Extract the [x, y] coordinate from the center of the cell holding the provided text.  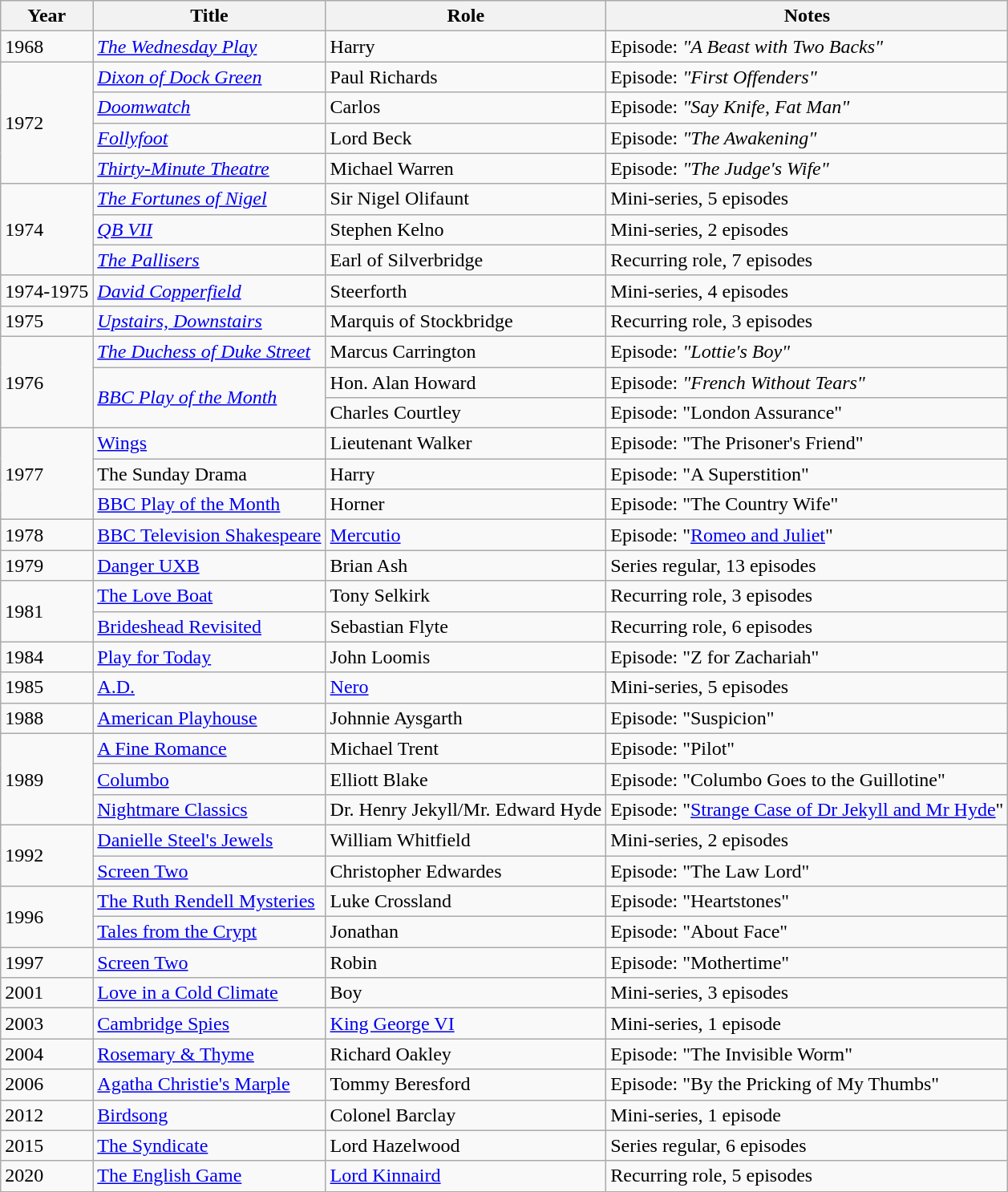
Columbo [209, 779]
1968 [47, 47]
Lord Beck [466, 138]
Sebastian Flyte [466, 626]
2003 [47, 1024]
Agatha Christie's Marple [209, 1085]
Episode: "Columbo Goes to the Guillotine" [807, 779]
The Pallisers [209, 260]
Stephen Kelno [466, 229]
Episode: "London Assurance" [807, 413]
Episode: "Strange Case of Dr Jekyll and Mr Hyde" [807, 809]
The Syndicate [209, 1145]
Episode: "Lottie's Boy" [807, 351]
1975 [47, 321]
Cambridge Spies [209, 1024]
1996 [47, 917]
King George VI [466, 1024]
Episode: "The Invisible Worm" [807, 1054]
Michael Warren [466, 168]
The Duchess of Duke Street [209, 351]
Recurring role, 5 episodes [807, 1176]
The Fortunes of Nigel [209, 199]
Rosemary & Thyme [209, 1054]
The Wednesday Play [209, 47]
Episode: "Heartstones" [807, 902]
Christopher Edwardes [466, 870]
American Playhouse [209, 718]
Jonathan [466, 932]
Wings [209, 444]
William Whitfield [466, 840]
Marcus Carrington [466, 351]
1989 [47, 779]
1981 [47, 611]
Tales from the Crypt [209, 932]
Series regular, 13 episodes [807, 566]
Episode: "The Law Lord" [807, 870]
Johnnie Aysgarth [466, 718]
1997 [47, 963]
Robin [466, 963]
Episode: "Suspicion" [807, 718]
Brian Ash [466, 566]
Doomwatch [209, 107]
A.D. [209, 687]
Dr. Henry Jekyll/Mr. Edward Hyde [466, 809]
A Fine Romance [209, 748]
David Copperfield [209, 290]
Episode: "A Superstition" [807, 474]
Sir Nigel Olifaunt [466, 199]
Episode: "The Prisoner's Friend" [807, 444]
1972 [47, 123]
QB VII [209, 229]
Danger UXB [209, 566]
Lord Kinnaird [466, 1176]
John Loomis [466, 657]
Charles Courtley [466, 413]
Tony Selkirk [466, 596]
Danielle Steel's Jewels [209, 840]
Episode: "The Country Wife" [807, 505]
Birdsong [209, 1115]
Role [466, 16]
1992 [47, 855]
Recurring role, 6 episodes [807, 626]
1979 [47, 566]
Recurring role, 7 episodes [807, 260]
BBC Television Shakespeare [209, 535]
Episode: "By the Pricking of My Thumbs" [807, 1085]
Episode: "Z for Zachariah" [807, 657]
2001 [47, 993]
1976 [47, 382]
2012 [47, 1115]
Elliott Blake [466, 779]
Episode: "The Awakening" [807, 138]
Mercutio [466, 535]
Thirty-Minute Theatre [209, 168]
Love in a Cold Climate [209, 993]
Title [209, 16]
Upstairs, Downstairs [209, 321]
Horner [466, 505]
Series regular, 6 episodes [807, 1145]
2020 [47, 1176]
1974-1975 [47, 290]
Dixon of Dock Green [209, 77]
Hon. Alan Howard [466, 383]
Steerforth [466, 290]
Nightmare Classics [209, 809]
Notes [807, 16]
Carlos [466, 107]
Richard Oakley [466, 1054]
Michael Trent [466, 748]
Mini-series, 3 episodes [807, 993]
The Love Boat [209, 596]
Mini-series, 4 episodes [807, 290]
1978 [47, 535]
Episode: "Say Knife, Fat Man" [807, 107]
The Sunday Drama [209, 474]
Play for Today [209, 657]
Nero [466, 687]
Lieutenant Walker [466, 444]
The English Game [209, 1176]
Episode: "A Beast with Two Backs" [807, 47]
Brideshead Revisited [209, 626]
2015 [47, 1145]
2004 [47, 1054]
Lord Hazelwood [466, 1145]
Episode: "Mothertime" [807, 963]
Colonel Barclay [466, 1115]
1974 [47, 229]
Episode: "About Face" [807, 932]
1988 [47, 718]
1977 [47, 474]
Earl of Silverbridge [466, 260]
Tommy Beresford [466, 1085]
2006 [47, 1085]
Episode: "French Without Tears" [807, 383]
Follyfoot [209, 138]
Episode: "The Judge's Wife" [807, 168]
Paul Richards [466, 77]
Marquis of Stockbridge [466, 321]
Episode: "First Offenders" [807, 77]
1985 [47, 687]
Luke Crossland [466, 902]
Year [47, 16]
Boy [466, 993]
The Ruth Rendell Mysteries [209, 902]
Episode: "Romeo and Juliet" [807, 535]
Episode: "Pilot" [807, 748]
1984 [47, 657]
